Return (X, Y) of the center of cell containing provided text 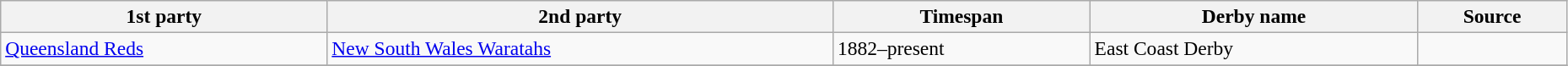
1882–present (962, 48)
Queensland Reds (164, 48)
Derby name (1253, 16)
East Coast Derby (1253, 48)
2nd party (580, 16)
New South Wales Waratahs (580, 48)
Timespan (962, 16)
Source (1493, 16)
1st party (164, 16)
